Output the [X, Y] coordinate of the center of the cell containing the given text.  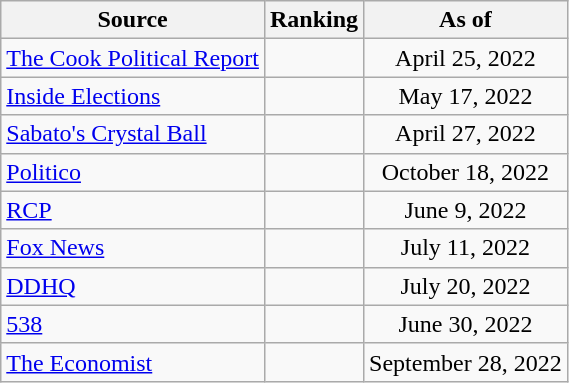
July 11, 2022 [466, 248]
538 [133, 324]
Inside Elections [133, 96]
April 25, 2022 [466, 58]
RCP [133, 210]
Source [133, 20]
The Cook Political Report [133, 58]
Fox News [133, 248]
DDHQ [133, 286]
June 30, 2022 [466, 324]
Ranking [314, 20]
September 28, 2022 [466, 362]
June 9, 2022 [466, 210]
As of [466, 20]
Politico [133, 172]
May 17, 2022 [466, 96]
July 20, 2022 [466, 286]
Sabato's Crystal Ball [133, 134]
The Economist [133, 362]
October 18, 2022 [466, 172]
April 27, 2022 [466, 134]
